Search for the cell housing the specified text and yield its [x, y] center coordinate. 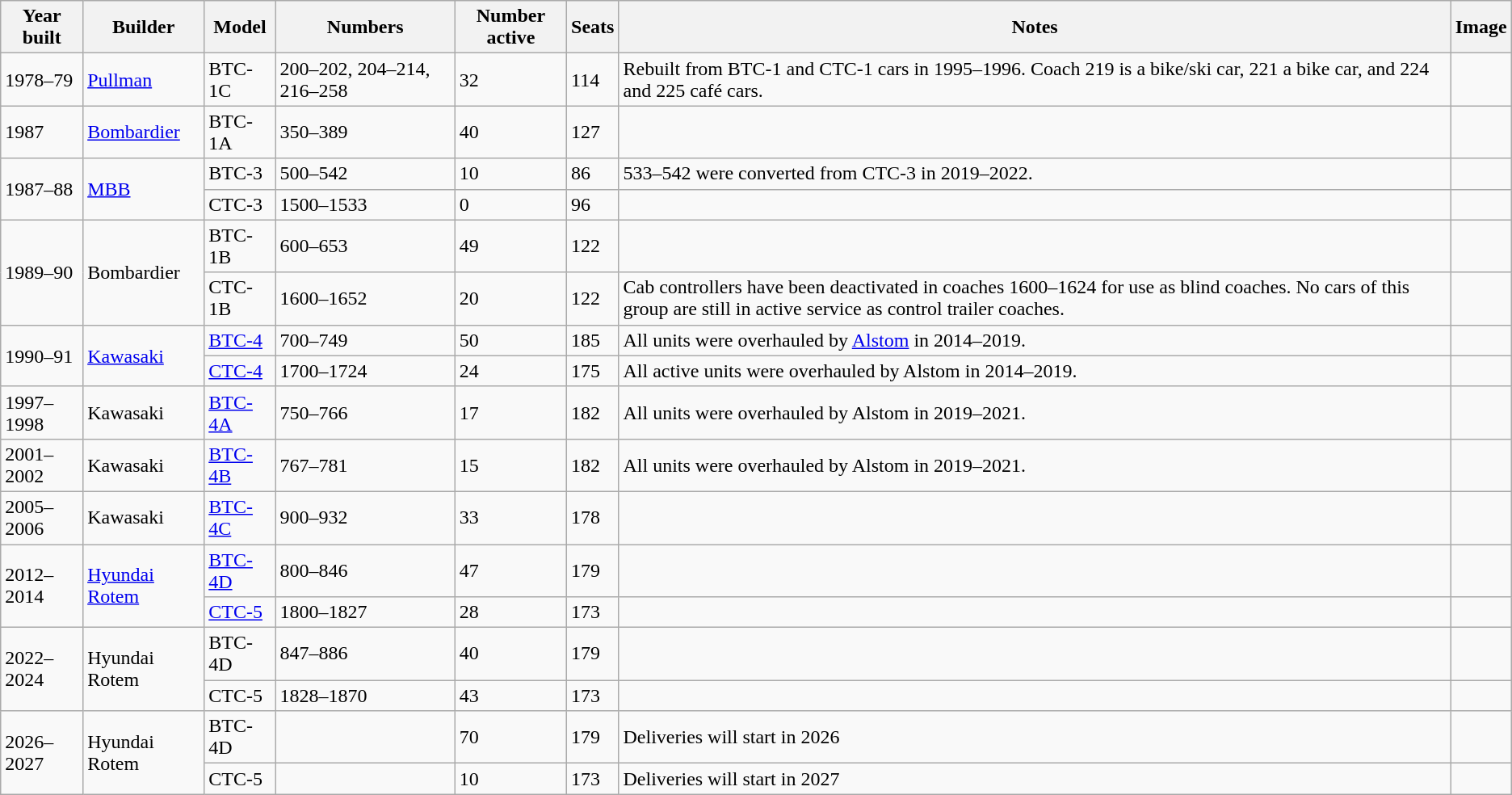
BTC-1B [240, 246]
2001–2002 [42, 465]
127 [593, 132]
33 [510, 517]
Deliveries will start in 2027 [1035, 779]
CTC-4 [240, 371]
200–202, 204–214, 216–258 [365, 79]
1997–1998 [42, 412]
24 [510, 371]
43 [510, 696]
BTC-3 [240, 174]
BTC-4A [240, 412]
Image [1481, 27]
70 [510, 737]
Notes [1035, 27]
Deliveries will start in 2026 [1035, 737]
BTC-1A [240, 132]
2005–2006 [42, 517]
0 [510, 204]
CTC-3 [240, 204]
28 [510, 612]
BTC-1C [240, 79]
BTC-4B [240, 465]
MBB [144, 189]
350–389 [365, 132]
185 [593, 340]
96 [593, 204]
700–749 [365, 340]
1500–1533 [365, 204]
15 [510, 465]
1989–90 [42, 272]
Builder [144, 27]
1987 [42, 132]
114 [593, 79]
Seats [593, 27]
2012–2014 [42, 587]
2026–2027 [42, 753]
BTC-4 [240, 340]
1987–88 [42, 189]
600–653 [365, 246]
750–766 [365, 412]
17 [510, 412]
32 [510, 79]
533–542 were converted from CTC-3 in 2019–2022. [1035, 174]
Model [240, 27]
Numbers [365, 27]
500–542 [365, 174]
All units were overhauled by Alstom in 2014–2019. [1035, 340]
Number active [510, 27]
1800–1827 [365, 612]
86 [593, 174]
178 [593, 517]
847–886 [365, 654]
Pullman [144, 79]
2022–2024 [42, 669]
175 [593, 371]
20 [510, 299]
All active units were overhauled by Alstom in 2014–2019. [1035, 371]
1700–1724 [365, 371]
49 [510, 246]
1990–91 [42, 355]
1978–79 [42, 79]
1600–1652 [365, 299]
BTC-4C [240, 517]
900–932 [365, 517]
50 [510, 340]
CTC-1B [240, 299]
Year built [42, 27]
1828–1870 [365, 696]
767–781 [365, 465]
800–846 [365, 570]
47 [510, 570]
Rebuilt from BTC-1 and CTC-1 cars in 1995–1996. Coach 219 is a bike/ski car, 221 a bike car, and 224 and 225 café cars. [1035, 79]
